Determine the (X, Y) coordinate at the center of the cell enclosing the given text.  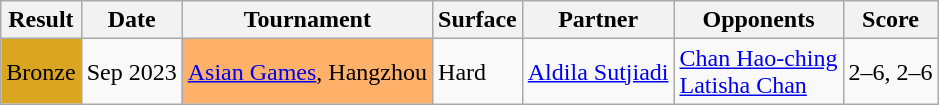
Partner (598, 20)
2–6, 2–6 (890, 72)
Surface (478, 20)
Score (890, 20)
Bronze (41, 72)
Sep 2023 (132, 72)
Aldila Sutjiadi (598, 72)
Hard (478, 72)
Tournament (307, 20)
Chan Hao-ching Latisha Chan (758, 72)
Asian Games, Hangzhou (307, 72)
Date (132, 20)
Result (41, 20)
Opponents (758, 20)
